For the text-containing cell, return its midpoint in [X, Y] coordinate format. 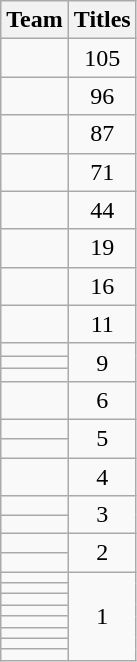
5 [102, 438]
71 [102, 172]
11 [102, 324]
Titles [102, 20]
19 [102, 248]
44 [102, 210]
16 [102, 286]
1 [102, 616]
87 [102, 134]
9 [102, 362]
Team [35, 20]
3 [102, 515]
4 [102, 477]
96 [102, 96]
6 [102, 400]
2 [102, 553]
105 [102, 58]
